Extract the (x, y) coordinate from the center of the cell holding the provided text.  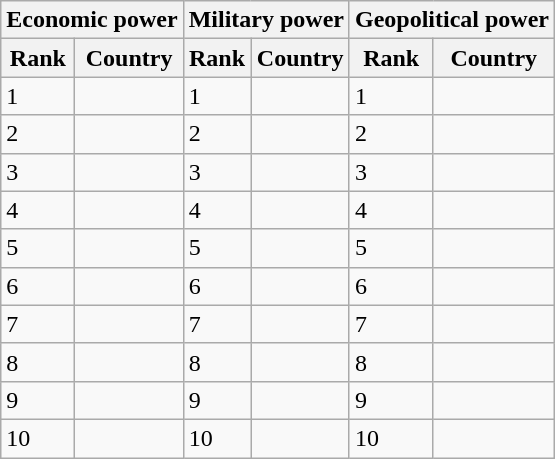
Economic power (92, 20)
Geopolitical power (452, 20)
Military power (266, 20)
